Detect which cell encompasses the target text, then output its [X, Y] center coordinate. 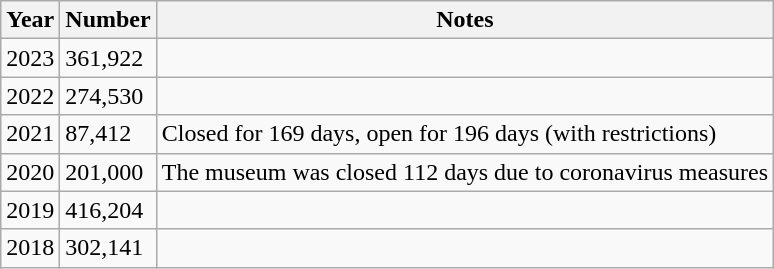
2022 [30, 96]
2019 [30, 210]
302,141 [108, 248]
The museum was closed 112 days due to coronavirus measures [464, 172]
Notes [464, 20]
2020 [30, 172]
87,412 [108, 134]
201,000 [108, 172]
416,204 [108, 210]
Closed for 169 days, open for 196 days (with restrictions) [464, 134]
2023 [30, 58]
2018 [30, 248]
Number [108, 20]
Year [30, 20]
361,922 [108, 58]
274,530 [108, 96]
2021 [30, 134]
